Return the [X, Y] coordinate for the center point of the cell that contains the specified text.  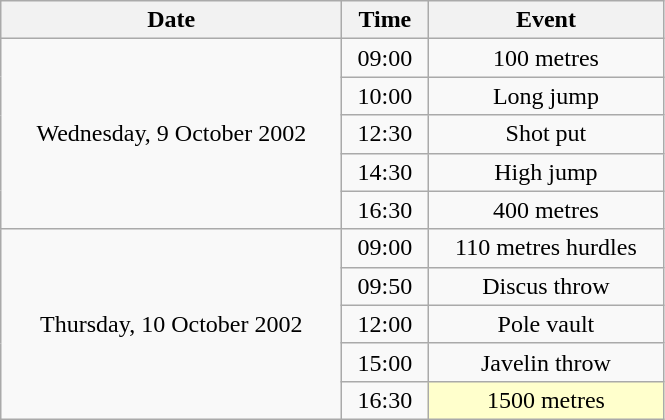
110 metres hurdles [546, 248]
Pole vault [546, 324]
15:00 [385, 362]
Wednesday, 9 October 2002 [172, 134]
100 metres [546, 58]
Time [385, 20]
400 metres [546, 210]
12:00 [385, 324]
High jump [546, 172]
12:30 [385, 134]
10:00 [385, 96]
09:50 [385, 286]
Javelin throw [546, 362]
Date [172, 20]
Event [546, 20]
Shot put [546, 134]
Long jump [546, 96]
Thursday, 10 October 2002 [172, 324]
Discus throw [546, 286]
14:30 [385, 172]
1500 metres [546, 400]
